Determine the [x, y] coordinate at the center of the cell enclosing the given text.  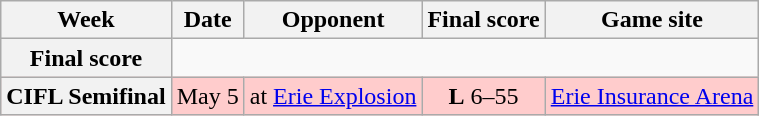
Opponent [333, 20]
at Erie Explosion [333, 96]
Erie Insurance Arena [652, 96]
L 6–55 [484, 96]
May 5 [208, 96]
Date [208, 20]
Week [86, 20]
Game site [652, 20]
CIFL Semifinal [86, 96]
